Extract the (x, y) coordinate from the center of the cell holding the provided text.  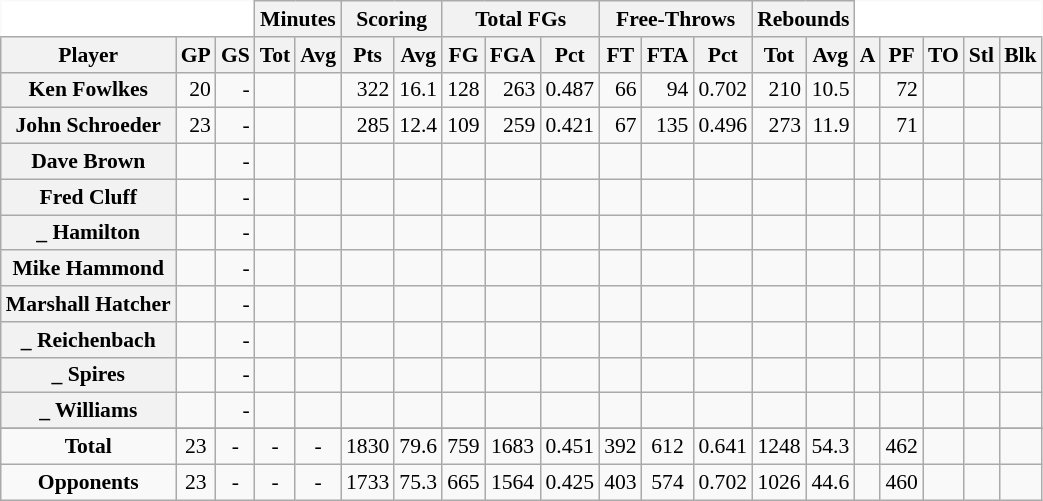
612 (668, 447)
PF (902, 55)
_ Williams (88, 411)
1248 (779, 447)
0.641 (722, 447)
10.5 (830, 90)
Stl (982, 55)
285 (368, 126)
94 (668, 90)
72 (902, 90)
0.421 (570, 126)
1733 (368, 482)
1830 (368, 447)
392 (620, 447)
210 (779, 90)
54.3 (830, 447)
GS (236, 55)
Opponents (88, 482)
322 (368, 90)
FTA (668, 55)
Total (88, 447)
0.487 (570, 90)
0.496 (722, 126)
67 (620, 126)
75.3 (418, 482)
FG (464, 55)
John Schroeder (88, 126)
79.6 (418, 447)
460 (902, 482)
574 (668, 482)
A (868, 55)
_ Spires (88, 375)
0.425 (570, 482)
Scoring (392, 19)
_ Hamilton (88, 233)
1564 (513, 482)
20 (196, 90)
GP (196, 55)
44.6 (830, 482)
_ Reichenbach (88, 340)
403 (620, 482)
1683 (513, 447)
FGA (513, 55)
12.4 (418, 126)
263 (513, 90)
Player (88, 55)
Free-Throws (676, 19)
Fred Cluff (88, 197)
273 (779, 126)
Pts (368, 55)
11.9 (830, 126)
128 (464, 90)
0.451 (570, 447)
Marshall Hatcher (88, 304)
759 (464, 447)
109 (464, 126)
66 (620, 90)
135 (668, 126)
Rebounds (804, 19)
FT (620, 55)
16.1 (418, 90)
Minutes (298, 19)
259 (513, 126)
Total FGs (520, 19)
Blk (1020, 55)
TO (944, 55)
Mike Hammond (88, 269)
1026 (779, 482)
665 (464, 482)
71 (902, 126)
Ken Fowlkes (88, 90)
Dave Brown (88, 162)
462 (902, 447)
